Scan for the cell matching the given text and deliver its (x, y) coordinate at center. 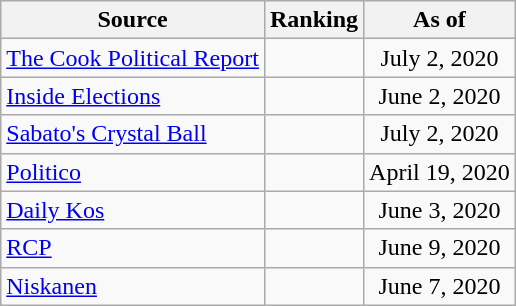
Daily Kos (133, 210)
April 19, 2020 (440, 172)
Sabato's Crystal Ball (133, 134)
The Cook Political Report (133, 58)
Niskanen (133, 286)
Ranking (314, 20)
June 3, 2020 (440, 210)
Politico (133, 172)
As of (440, 20)
Source (133, 20)
June 9, 2020 (440, 248)
Inside Elections (133, 96)
June 2, 2020 (440, 96)
RCP (133, 248)
June 7, 2020 (440, 286)
